Find where the given text appears and provide that cell's center as (x, y) coordinate. 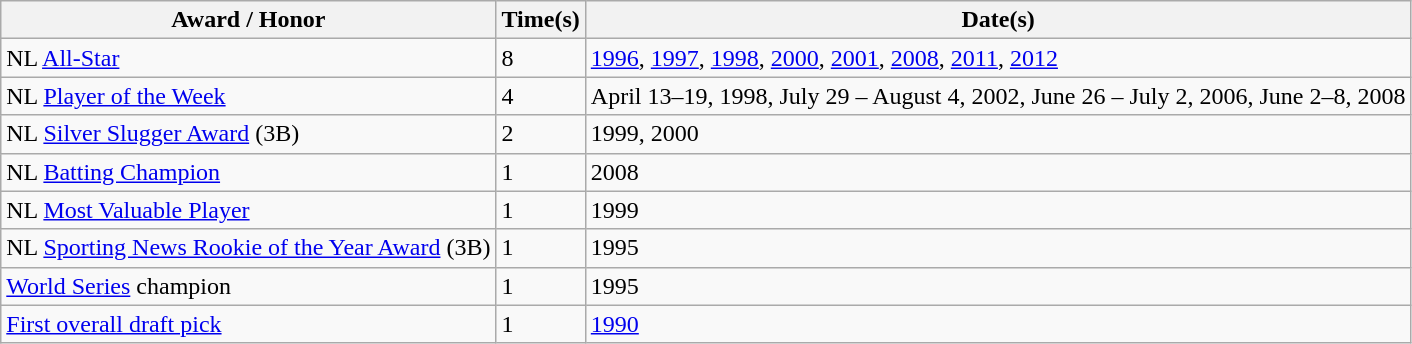
NL Sporting News Rookie of the Year Award (3B) (248, 248)
1990 (998, 324)
8 (540, 58)
2 (540, 134)
Award / Honor (248, 20)
1999 (998, 210)
1996, 1997, 1998, 2000, 2001, 2008, 2011, 2012 (998, 58)
NL Batting Champion (248, 172)
Date(s) (998, 20)
NL Player of the Week (248, 96)
NL Most Valuable Player (248, 210)
NL Silver Slugger Award (3B) (248, 134)
2008 (998, 172)
NL All-Star (248, 58)
1999, 2000 (998, 134)
World Series champion (248, 286)
4 (540, 96)
First overall draft pick (248, 324)
April 13–19, 1998, July 29 – August 4, 2002, June 26 – July 2, 2006, June 2–8, 2008 (998, 96)
Time(s) (540, 20)
